Identify which cell holds the provided text, then report its (X, Y) central coordinate. 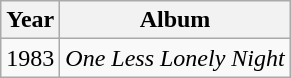
Album (175, 20)
One Less Lonely Night (175, 58)
1983 (30, 58)
Year (30, 20)
